Search for the cell housing the specified text and yield its (X, Y) center coordinate. 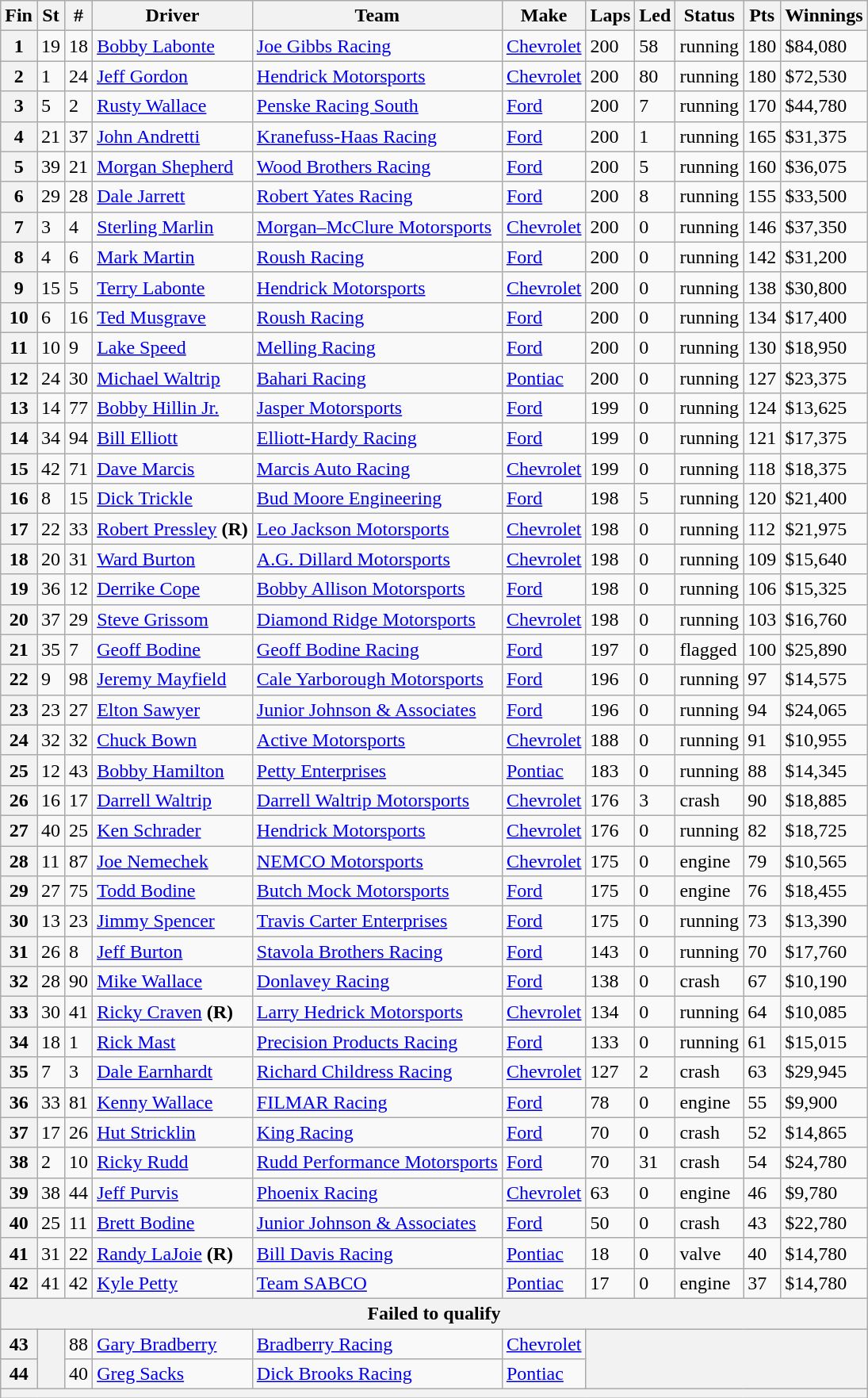
flagged (709, 649)
73 (763, 921)
Make (544, 16)
$30,800 (824, 287)
Dave Marcis (173, 469)
103 (763, 619)
Richard Childress Racing (377, 1072)
Robert Yates Racing (377, 197)
$18,950 (824, 347)
Bud Moore Engineering (377, 499)
109 (763, 559)
155 (763, 197)
Joe Gibbs Racing (377, 46)
Chuck Bown (173, 740)
$13,390 (824, 921)
Terry Labonte (173, 287)
106 (763, 589)
Bahari Racing (377, 378)
Driver (173, 16)
Active Motorsports (377, 740)
Bobby Allison Motorsports (377, 589)
Pts (763, 16)
Jeff Gordon (173, 76)
91 (763, 740)
Diamond Ridge Motorsports (377, 619)
FILMAR Racing (377, 1102)
# (79, 16)
$23,375 (824, 378)
Wood Brothers Racing (377, 167)
Larry Hedrick Motorsports (377, 1012)
64 (763, 1012)
$33,500 (824, 197)
$14,865 (824, 1132)
Steve Grissom (173, 619)
98 (79, 680)
Hut Stricklin (173, 1132)
Ward Burton (173, 559)
Geoff Bodine Racing (377, 649)
Jeff Purvis (173, 1193)
50 (610, 1223)
Cale Yarborough Motorsports (377, 680)
100 (763, 649)
Dale Jarrett (173, 197)
Randy LaJoie (R) (173, 1253)
78 (610, 1102)
$18,375 (824, 469)
Bobby Hamilton (173, 770)
71 (79, 469)
81 (79, 1102)
$16,760 (824, 619)
165 (763, 136)
Donlavey Racing (377, 982)
Precision Products Racing (377, 1042)
$18,885 (824, 800)
Stavola Brothers Racing (377, 952)
King Racing (377, 1132)
$15,015 (824, 1042)
Morgan Shepherd (173, 167)
$24,065 (824, 710)
$31,375 (824, 136)
170 (763, 106)
Bradberry Racing (377, 1344)
133 (610, 1042)
Joe Nemechek (173, 860)
Elton Sawyer (173, 710)
46 (763, 1193)
Lake Speed (173, 347)
$10,955 (824, 740)
Michael Waltrip (173, 378)
Dale Earnhardt (173, 1072)
Gary Bradberry (173, 1344)
Geoff Bodine (173, 649)
$21,400 (824, 499)
76 (763, 891)
188 (610, 740)
Jimmy Spencer (173, 921)
Leo Jackson Motorsports (377, 529)
$25,890 (824, 649)
Kenny Wallace (173, 1102)
$18,455 (824, 891)
Ricky Craven (R) (173, 1012)
$15,325 (824, 589)
John Andretti (173, 136)
$14,575 (824, 680)
197 (610, 649)
Morgan–McClure Motorsports (377, 227)
Jeff Burton (173, 952)
$22,780 (824, 1223)
Fin (19, 16)
$44,780 (824, 106)
Status (709, 16)
79 (763, 860)
Kranefuss-Haas Racing (377, 136)
97 (763, 680)
Darrell Waltrip Motorsports (377, 800)
Brett Bodine (173, 1223)
61 (763, 1042)
Todd Bodine (173, 891)
$17,760 (824, 952)
Bobby Labonte (173, 46)
118 (763, 469)
St (51, 16)
Winnings (824, 16)
54 (763, 1162)
75 (79, 891)
Petty Enterprises (377, 770)
Jeremy Mayfield (173, 680)
Bill Elliott (173, 439)
Led (655, 16)
120 (763, 499)
183 (610, 770)
Rick Mast (173, 1042)
Travis Carter Enterprises (377, 921)
$15,640 (824, 559)
Marcis Auto Racing (377, 469)
121 (763, 439)
$9,780 (824, 1193)
Ken Schrader (173, 830)
143 (610, 952)
$10,565 (824, 860)
$14,345 (824, 770)
Ted Musgrave (173, 317)
$17,375 (824, 439)
Team (377, 16)
Mark Martin (173, 257)
Kyle Petty (173, 1283)
146 (763, 227)
Butch Mock Motorsports (377, 891)
$84,080 (824, 46)
$13,625 (824, 408)
Bobby Hillin Jr. (173, 408)
A.G. Dillard Motorsports (377, 559)
valve (709, 1253)
80 (655, 76)
$18,725 (824, 830)
Phoenix Racing (377, 1193)
Laps (610, 16)
Sterling Marlin (173, 227)
112 (763, 529)
Failed to qualify (434, 1313)
$37,350 (824, 227)
$31,200 (824, 257)
$21,975 (824, 529)
52 (763, 1132)
NEMCO Motorsports (377, 860)
82 (763, 830)
130 (763, 347)
Mike Wallace (173, 982)
$72,530 (824, 76)
Team SABCO (377, 1283)
$10,085 (824, 1012)
Darrell Waltrip (173, 800)
Greg Sacks (173, 1374)
58 (655, 46)
Dick Trickle (173, 499)
$29,945 (824, 1072)
Bill Davis Racing (377, 1253)
Penske Racing South (377, 106)
Ricky Rudd (173, 1162)
87 (79, 860)
77 (79, 408)
$9,900 (824, 1102)
$24,780 (824, 1162)
55 (763, 1102)
$10,190 (824, 982)
Rudd Performance Motorsports (377, 1162)
Robert Pressley (R) (173, 529)
Rusty Wallace (173, 106)
$36,075 (824, 167)
160 (763, 167)
67 (763, 982)
$17,400 (824, 317)
124 (763, 408)
142 (763, 257)
Melling Racing (377, 347)
Elliott-Hardy Racing (377, 439)
Jasper Motorsports (377, 408)
Derrike Cope (173, 589)
Dick Brooks Racing (377, 1374)
